Return the (X, Y) coordinate for the center point of the cell that contains the specified text.  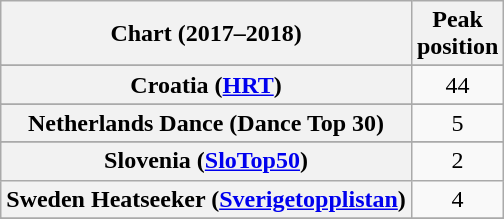
Sweden Heatseeker (Sverigetopplistan) (206, 199)
Slovenia (SloTop50) (206, 161)
Chart (2017–2018) (206, 34)
5 (457, 123)
4 (457, 199)
Peakposition (457, 34)
Netherlands Dance (Dance Top 30) (206, 123)
Croatia (HRT) (206, 85)
2 (457, 161)
44 (457, 85)
